Return (X, Y) of the center of cell containing provided text 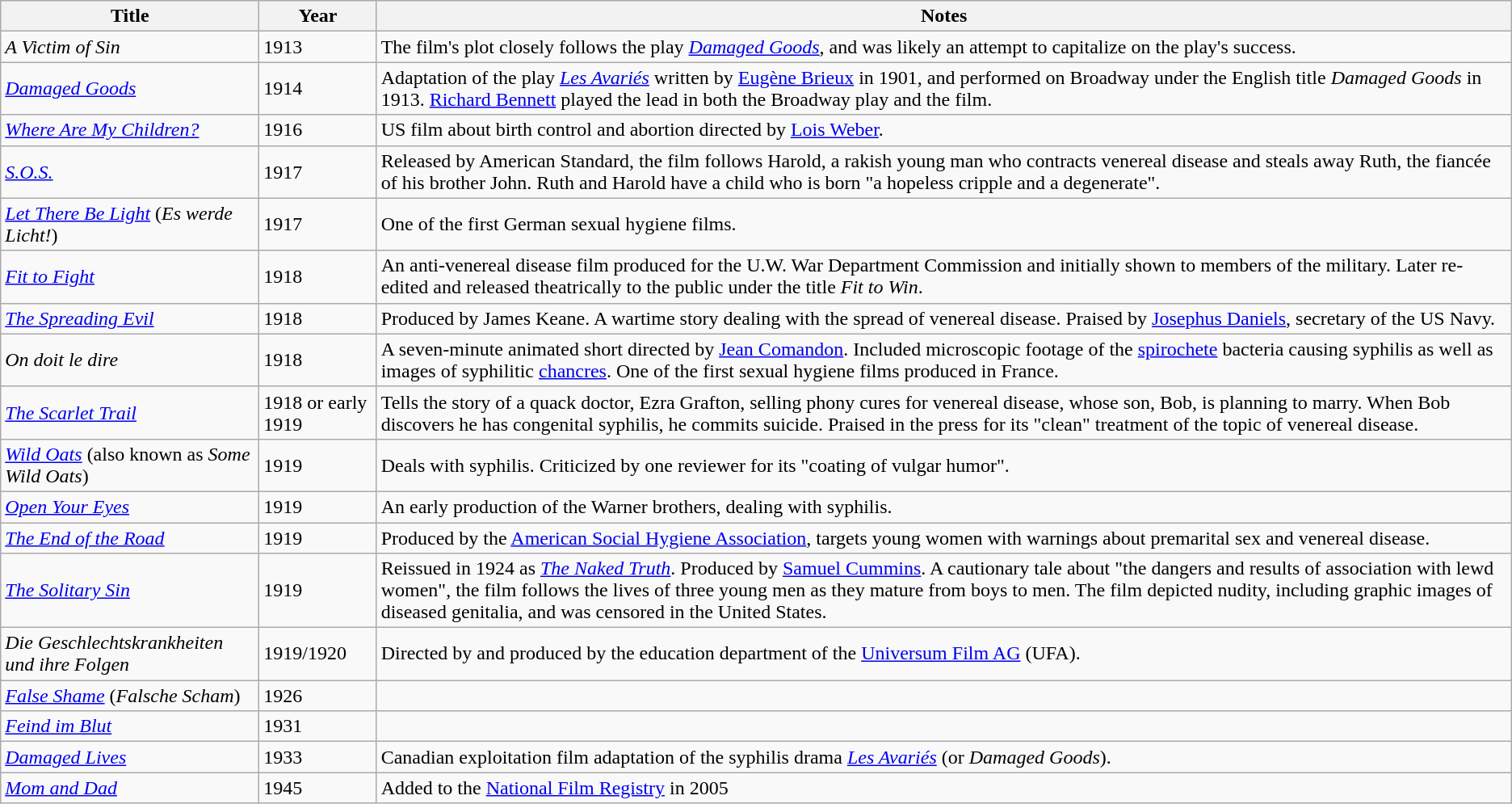
1918 or early 1919 (318, 412)
Produced by James Keane. A wartime story dealing with the spread of venereal disease. Praised by Josephus Daniels, secretary of the US Navy. (943, 318)
1926 (318, 696)
Mom and Dad (130, 788)
Year (318, 16)
Title (130, 16)
1945 (318, 788)
Let There Be Light (Es werde Licht!) (130, 225)
S.O.S. (130, 171)
US film about birth control and abortion directed by Lois Weber. (943, 130)
1933 (318, 757)
Where Are My Children? (130, 130)
False Shame (Falsche Scham) (130, 696)
1931 (318, 726)
The film's plot closely follows the play Damaged Goods, and was likely an attempt to capitalize on the play's success. (943, 47)
Deals with syphilis. Criticized by one reviewer for its "coating of vulgar humor". (943, 465)
1914 (318, 89)
The Scarlet Trail (130, 412)
1913 (318, 47)
The Solitary Sin (130, 591)
Die Geschlechtskrankheiten und ihre Folgen (130, 655)
Produced by the American Social Hygiene Association, targets young women with warnings about premarital sex and venereal disease. (943, 537)
1916 (318, 130)
Feind im Blut (130, 726)
Damaged Lives (130, 757)
Wild Oats (also known as Some Wild Oats) (130, 465)
Open Your Eyes (130, 507)
The Spreading Evil (130, 318)
A Victim of Sin (130, 47)
Fit to Fight (130, 276)
The End of the Road (130, 537)
Canadian exploitation film adaptation of the syphilis drama Les Avariés (or Damaged Goods). (943, 757)
Damaged Goods (130, 89)
Directed by and produced by the education department of the Universum Film AG (UFA). (943, 655)
1919/1920 (318, 655)
On doit le dire (130, 360)
Notes (943, 16)
One of the first German sexual hygiene films. (943, 225)
Added to the National Film Registry in 2005 (943, 788)
An early production of the Warner brothers, dealing with syphilis. (943, 507)
